Return the (x, y) coordinate for the center point of the cell that contains the specified text.  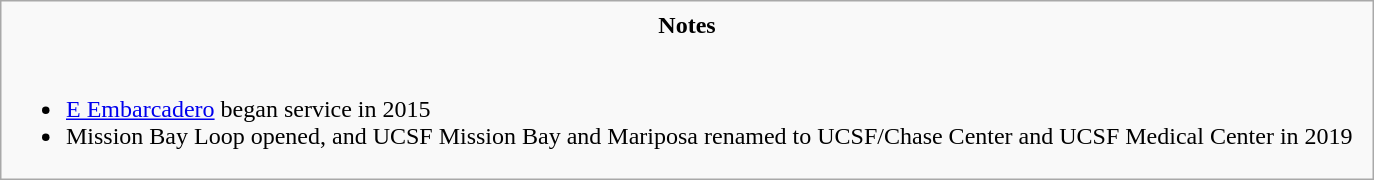
Notes (686, 25)
